For the text-containing cell, return its midpoint in (x, y) coordinate format. 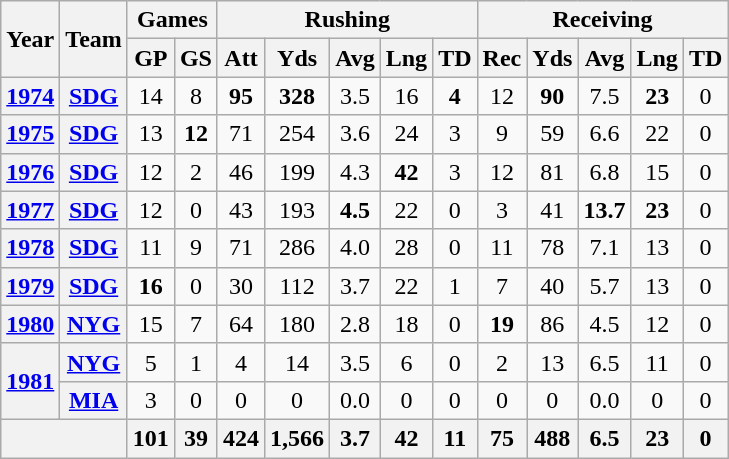
180 (298, 324)
1977 (30, 210)
Rec (502, 58)
3.6 (356, 134)
112 (298, 286)
286 (298, 248)
Team (94, 39)
1,566 (298, 438)
64 (240, 324)
1974 (30, 96)
59 (552, 134)
7.5 (604, 96)
7.1 (604, 248)
Rushing (347, 20)
28 (406, 248)
1981 (30, 381)
Att (240, 58)
1975 (30, 134)
13.7 (604, 210)
4.0 (356, 248)
95 (240, 96)
6 (406, 362)
6.6 (604, 134)
488 (552, 438)
193 (298, 210)
81 (552, 172)
328 (298, 96)
78 (552, 248)
18 (406, 324)
5.7 (604, 286)
Games (172, 20)
46 (240, 172)
101 (150, 438)
1980 (30, 324)
Year (30, 39)
2.8 (356, 324)
43 (240, 210)
424 (240, 438)
19 (502, 324)
199 (298, 172)
Receiving (602, 20)
GP (150, 58)
1976 (30, 172)
75 (502, 438)
MIA (94, 400)
4.3 (356, 172)
40 (552, 286)
41 (552, 210)
1979 (30, 286)
90 (552, 96)
86 (552, 324)
6.8 (604, 172)
254 (298, 134)
5 (150, 362)
39 (196, 438)
24 (406, 134)
8 (196, 96)
30 (240, 286)
1978 (30, 248)
GS (196, 58)
